Output the (X, Y) coordinate of the center of the cell containing the given text.  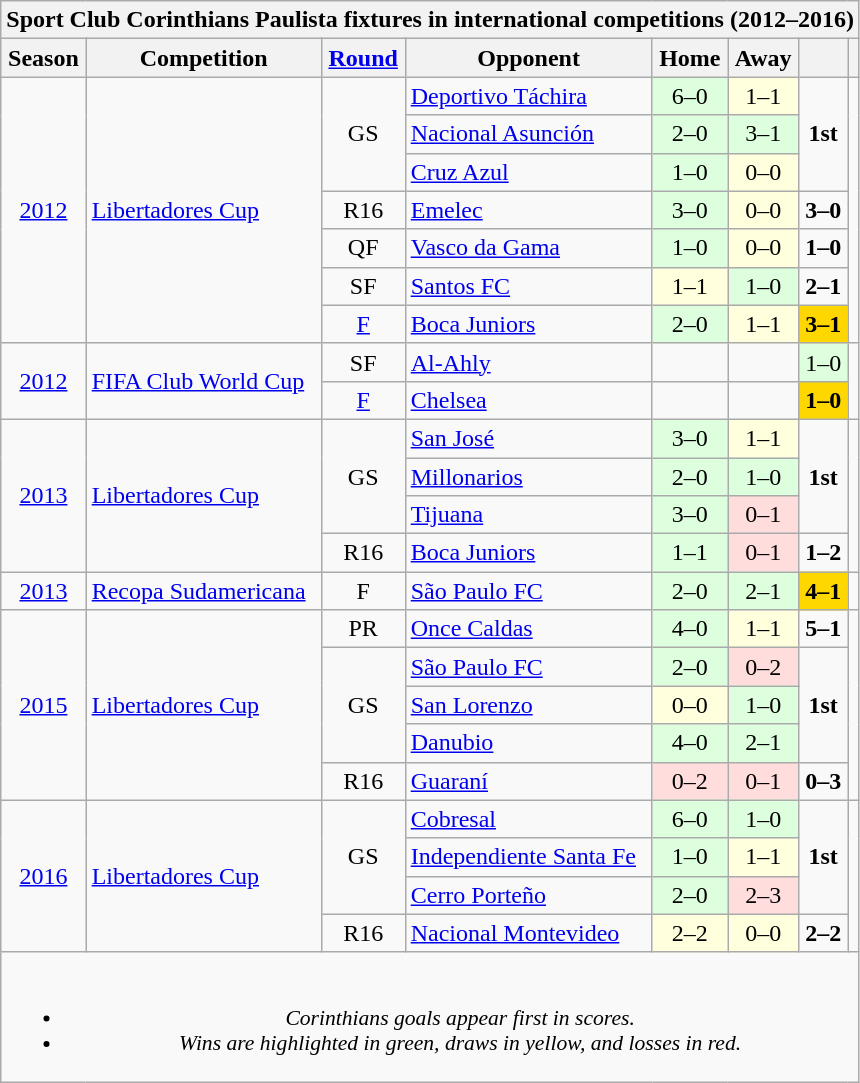
Al-Ahly (528, 362)
Cobresal (528, 819)
Recopa Sudamericana (204, 591)
Nacional Asunción (528, 134)
Away (764, 58)
5–1 (824, 629)
Competition (204, 58)
Chelsea (528, 400)
Cruz Azul (528, 172)
0–3 (824, 781)
Deportivo Táchira (528, 96)
Santos FC (528, 286)
Opponent (528, 58)
Danubio (528, 743)
Cerro Porteño (528, 895)
San José (528, 438)
Emelec (528, 210)
FIFA Club World Cup (204, 381)
PR (363, 629)
1–2 (824, 553)
Nacional Montevideo (528, 933)
2016 (44, 876)
Season (44, 58)
Millonarios (528, 477)
2015 (44, 705)
QF (363, 248)
Corinthians goals appear first in scores.Wins are highlighted in green, draws in yellow, and losses in red. (430, 1017)
Home (690, 58)
Once Caldas (528, 629)
Vasco da Gama (528, 248)
2–3 (764, 895)
San Lorenzo (528, 705)
Guaraní (528, 781)
Sport Club Corinthians Paulista fixtures in international competitions (2012–2016) (430, 20)
Tijuana (528, 515)
Independiente Santa Fe (528, 857)
4–1 (824, 591)
Round (363, 58)
